Detect which cell encompasses the target text, then output its (X, Y) center coordinate. 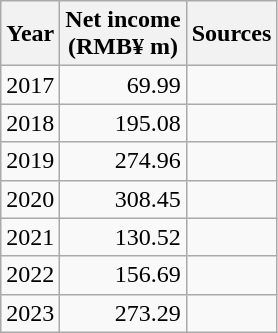
Sources (232, 34)
2018 (30, 123)
2023 (30, 313)
2021 (30, 237)
2019 (30, 161)
274.96 (123, 161)
195.08 (123, 123)
130.52 (123, 237)
156.69 (123, 275)
2020 (30, 199)
2022 (30, 275)
Net income(RMB¥ m) (123, 34)
Year (30, 34)
273.29 (123, 313)
69.99 (123, 85)
2017 (30, 85)
308.45 (123, 199)
